Detect which cell encompasses the target text, then output its (X, Y) center coordinate. 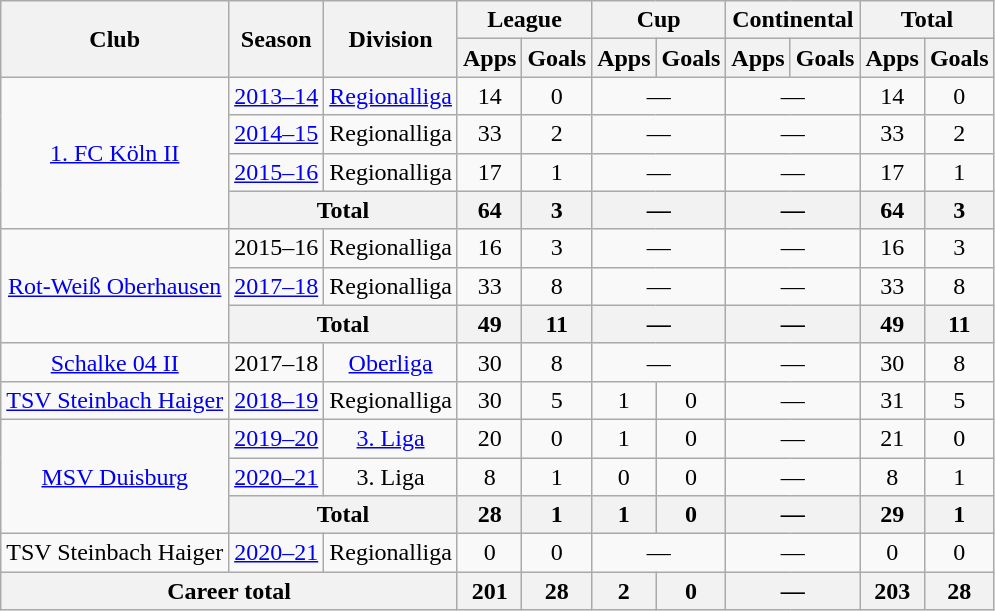
Oberliga (391, 362)
2013–14 (276, 96)
2019–20 (276, 438)
2018–19 (276, 400)
League (524, 20)
MSV Duisburg (115, 476)
201 (489, 591)
Schalke 04 II (115, 362)
1. FC Köln II (115, 153)
Continental (793, 20)
Division (391, 39)
31 (892, 400)
2014–15 (276, 134)
21 (892, 438)
Club (115, 39)
Career total (230, 591)
203 (892, 591)
Cup (659, 20)
29 (892, 515)
Season (276, 39)
20 (489, 438)
Rot-Weiß Oberhausen (115, 286)
